Return (x, y) of the center of cell containing provided text 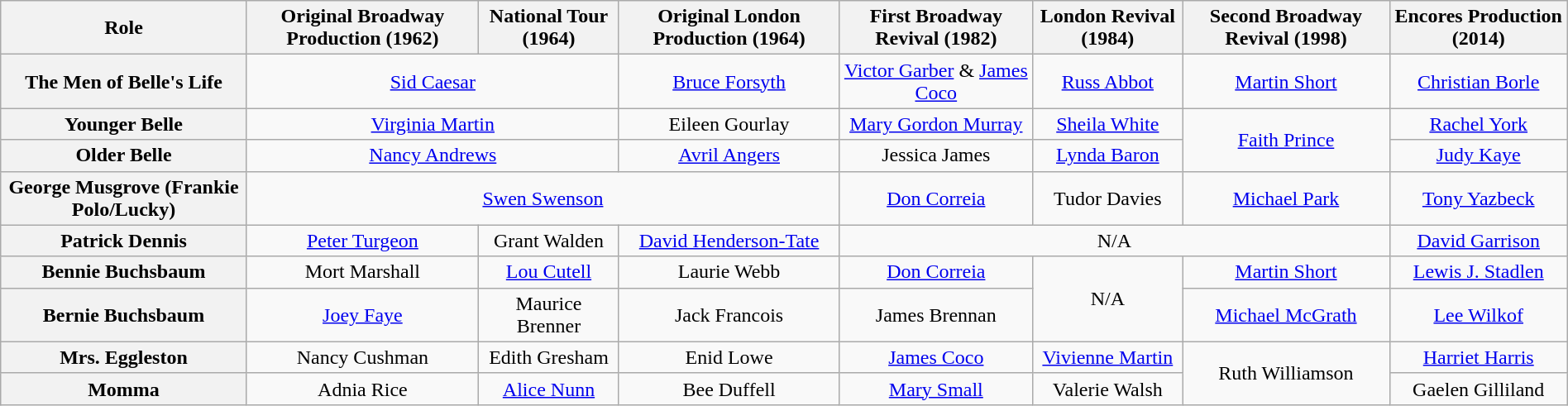
Younger Belle (124, 124)
Grant Walden (549, 241)
Michael Park (1286, 198)
Edith Gresham (549, 357)
Lynda Baron (1108, 155)
First Broadway Revival (1982) (936, 28)
Original Broadway Production (1962) (362, 28)
Lee Wilkof (1479, 314)
David Henderson-Tate (729, 241)
National Tour (1964) (549, 28)
Christian Borle (1479, 81)
Russ Abbot (1108, 81)
Older Belle (124, 155)
James Brennan (936, 314)
Patrick Dennis (124, 241)
Lewis J. Stadlen (1479, 272)
Bernie Buchsbaum (124, 314)
Mort Marshall (362, 272)
Encores Production (2014) (1479, 28)
Original London Production (1964) (729, 28)
Alice Nunn (549, 389)
David Garrison (1479, 241)
Faith Prince (1286, 140)
Peter Turgeon (362, 241)
Virginia Martin (433, 124)
Bennie Buchsbaum (124, 272)
Victor Garber & James Coco (936, 81)
Avril Angers (729, 155)
Second Broadway Revival (1998) (1286, 28)
Momma (124, 389)
Gaelen Gilliland (1479, 389)
Sheila White (1108, 124)
Bee Duffell (729, 389)
Jack Francois (729, 314)
George Musgrove (Frankie Polo/Lucky) (124, 198)
Nancy Cushman (362, 357)
Maurice Brenner (549, 314)
Enid Lowe (729, 357)
Michael McGrath (1286, 314)
Judy Kaye (1479, 155)
Harriet Harris (1479, 357)
Tudor Davies (1108, 198)
Tony Yazbeck (1479, 198)
Jessica James (936, 155)
Rachel York (1479, 124)
James Coco (936, 357)
Bruce Forsyth (729, 81)
Sid Caesar (433, 81)
Mary Small (936, 389)
Joey Faye (362, 314)
London Revival (1984) (1108, 28)
Nancy Andrews (433, 155)
Lou Cutell (549, 272)
The Men of Belle's Life (124, 81)
Valerie Walsh (1108, 389)
Vivienne Martin (1108, 357)
Laurie Webb (729, 272)
Swen Swenson (543, 198)
Eileen Gourlay (729, 124)
Adnia Rice (362, 389)
Role (124, 28)
Mrs. Eggleston (124, 357)
Ruth Williamson (1286, 373)
Mary Gordon Murray (936, 124)
